From the cell containing the given text, extract its center point as (x, y) coordinate. 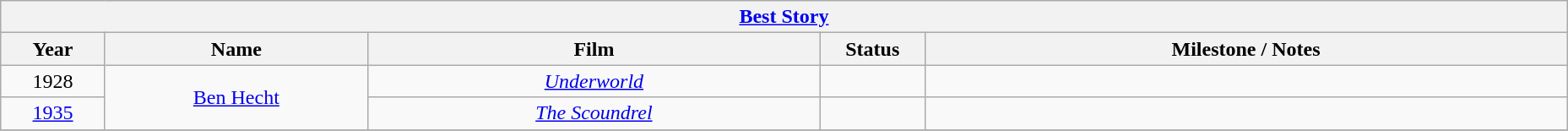
Name (236, 49)
Film (594, 49)
Milestone / Notes (1246, 49)
Year (53, 49)
Underworld (594, 81)
The Scoundrel (594, 113)
1935 (53, 113)
Ben Hecht (236, 97)
1928 (53, 81)
Status (872, 49)
Best Story (784, 17)
